Identify which cell holds the provided text, then report its [x, y] central coordinate. 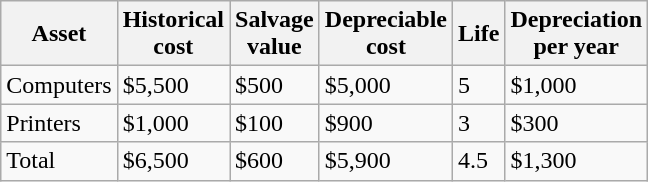
Depreciable cost [386, 34]
3 [479, 123]
$500 [275, 85]
Printers [59, 123]
5 [479, 85]
$6,500 [173, 161]
$900 [386, 123]
$600 [275, 161]
Depreciation per year [576, 34]
Asset [59, 34]
$100 [275, 123]
Salvage value [275, 34]
$5,000 [386, 85]
Life [479, 34]
$5,500 [173, 85]
4.5 [479, 161]
Total [59, 161]
Historical cost [173, 34]
$1,300 [576, 161]
$300 [576, 123]
$5,900 [386, 161]
Computers [59, 85]
